Find where the given text appears and provide that cell's center as [X, Y] coordinate. 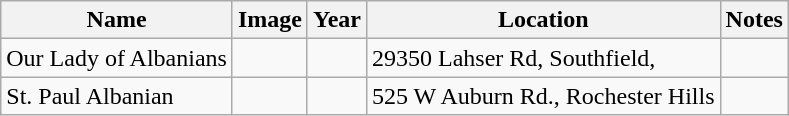
St. Paul Albanian [117, 96]
Location [544, 20]
Our Lady of Albanians [117, 58]
29350 Lahser Rd, Southfield, [544, 58]
Name [117, 20]
Image [270, 20]
525 W Auburn Rd., Rochester Hills [544, 96]
Year [336, 20]
Notes [754, 20]
